Find where the given text appears and provide that cell's center as [X, Y] coordinate. 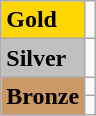
Silver [43, 58]
Bronze [43, 96]
Gold [43, 20]
